Find where the given text appears and provide that cell's center as (x, y) coordinate. 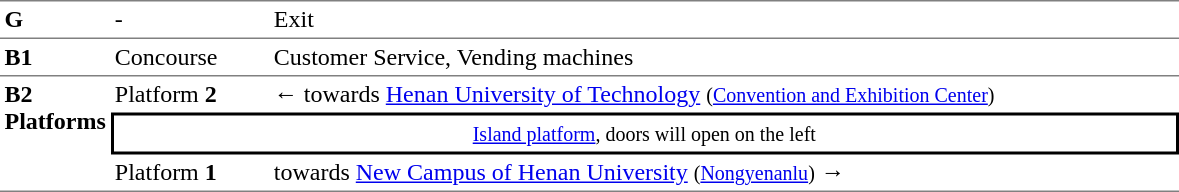
← towards Henan University of Technology (Convention and Exhibition Center) (724, 94)
towards New Campus of Henan University (Nongyenanlu) → (724, 173)
G (55, 19)
B1 (55, 58)
- (190, 19)
Island platform, doors will open on the left (644, 133)
Platform 1 (190, 173)
Concourse (190, 58)
B2Platforms (55, 134)
Platform 2 (190, 94)
Exit (724, 19)
Customer Service, Vending machines (724, 58)
